Determine the [x, y] coordinate at the center of the cell enclosing the given text.  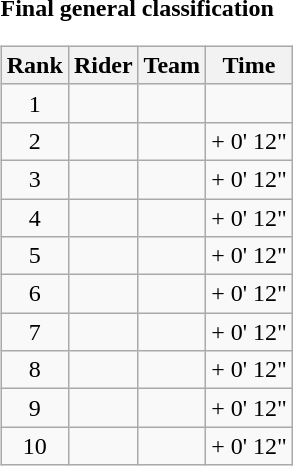
Rank [34, 65]
Time [250, 65]
2 [34, 141]
7 [34, 332]
4 [34, 217]
3 [34, 179]
10 [34, 446]
6 [34, 294]
5 [34, 256]
Rider [103, 65]
9 [34, 408]
8 [34, 370]
1 [34, 103]
Team [172, 65]
